For the text-containing cell, return its midpoint in [X, Y] coordinate format. 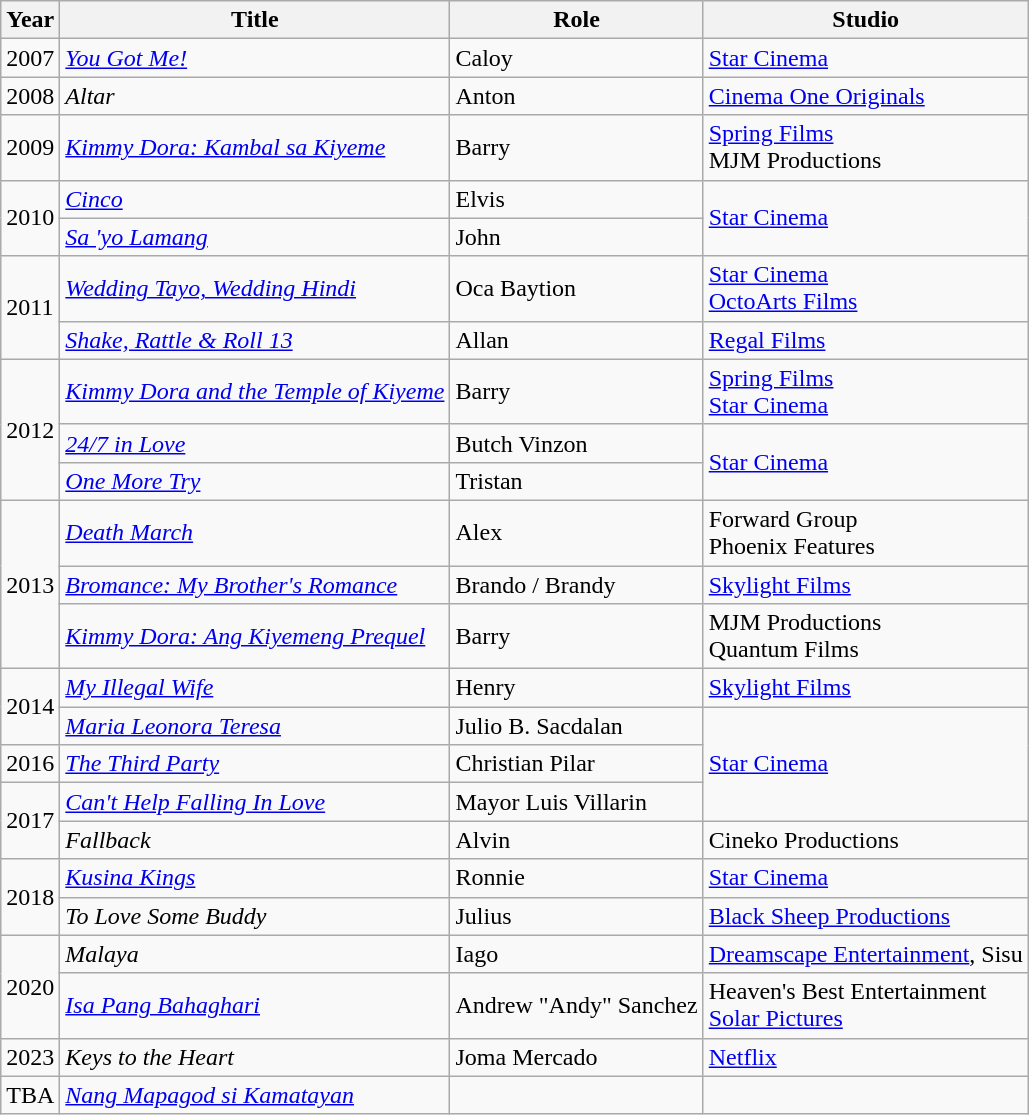
2018 [30, 897]
2007 [30, 58]
Julio B. Sacdalan [576, 726]
Mayor Luis Villarin [576, 802]
2009 [30, 148]
Nang Mapagod si Kamatayan [255, 1095]
Netflix [866, 1057]
Star CinemaOctoArts Films [866, 288]
Studio [866, 20]
Alvin [576, 840]
Keys to the Heart [255, 1057]
The Third Party [255, 764]
Kimmy Dora and the Temple of Kiyeme [255, 392]
Role [576, 20]
Ronnie [576, 878]
Oca Baytion [576, 288]
My Illegal Wife [255, 688]
You Got Me! [255, 58]
Sa 'yo Lamang [255, 237]
2020 [30, 986]
One More Try [255, 481]
Elvis [576, 199]
Forward GroupPhoenix Features [866, 532]
2013 [30, 584]
Brando / Brandy [576, 585]
Tristan [576, 481]
Cinco [255, 199]
Kusina Kings [255, 878]
Heaven's Best Entertainment Solar Pictures [866, 1006]
Year [30, 20]
Christian Pilar [576, 764]
John [576, 237]
Isa Pang Bahaghari [255, 1006]
Black Sheep Productions [866, 916]
Anton [576, 96]
2014 [30, 707]
Wedding Tayo, Wedding Hindi [255, 288]
Andrew "Andy" Sanchez [576, 1006]
24/7 in Love [255, 443]
Dreamscape Entertainment, Sisu [866, 954]
TBA [30, 1095]
Iago [576, 954]
Bromance: My Brother's Romance [255, 585]
Joma Mercado [576, 1057]
Fallback [255, 840]
Malaya [255, 954]
Maria Leonora Teresa [255, 726]
2012 [30, 430]
Death March [255, 532]
Kimmy Dora: Kambal sa Kiyeme [255, 148]
Kimmy Dora: Ang Kiyemeng Prequel [255, 636]
Can't Help Falling In Love [255, 802]
2010 [30, 218]
Spring FilmsStar Cinema [866, 392]
MJM ProductionsQuantum Films [866, 636]
Butch Vinzon [576, 443]
2016 [30, 764]
Allan [576, 340]
Cineko Productions [866, 840]
Cinema One Originals [866, 96]
Shake, Rattle & Roll 13 [255, 340]
To Love Some Buddy [255, 916]
2011 [30, 308]
2017 [30, 821]
Title [255, 20]
2023 [30, 1057]
2008 [30, 96]
Alex [576, 532]
Spring FilmsMJM Productions [866, 148]
Julius [576, 916]
Regal Films [866, 340]
Henry [576, 688]
Altar [255, 96]
Caloy [576, 58]
